Scan for the cell matching the given text and deliver its (X, Y) coordinate at center. 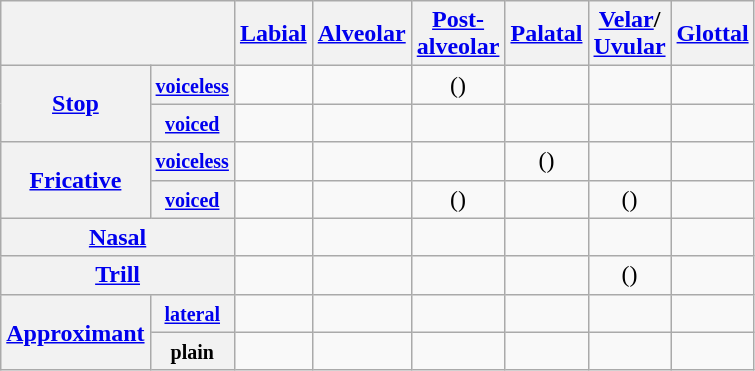
Palatal (546, 34)
lateral (192, 313)
Trill (118, 275)
Velar/Uvular (630, 34)
Approximant (76, 332)
Alveolar (362, 34)
Nasal (118, 237)
Labial (273, 34)
Post-alveolar (458, 34)
Stop (76, 104)
Fricative (76, 180)
plain (192, 351)
Glottal (712, 34)
